Return the (X, Y) coordinate for the center point of the cell that contains the specified text.  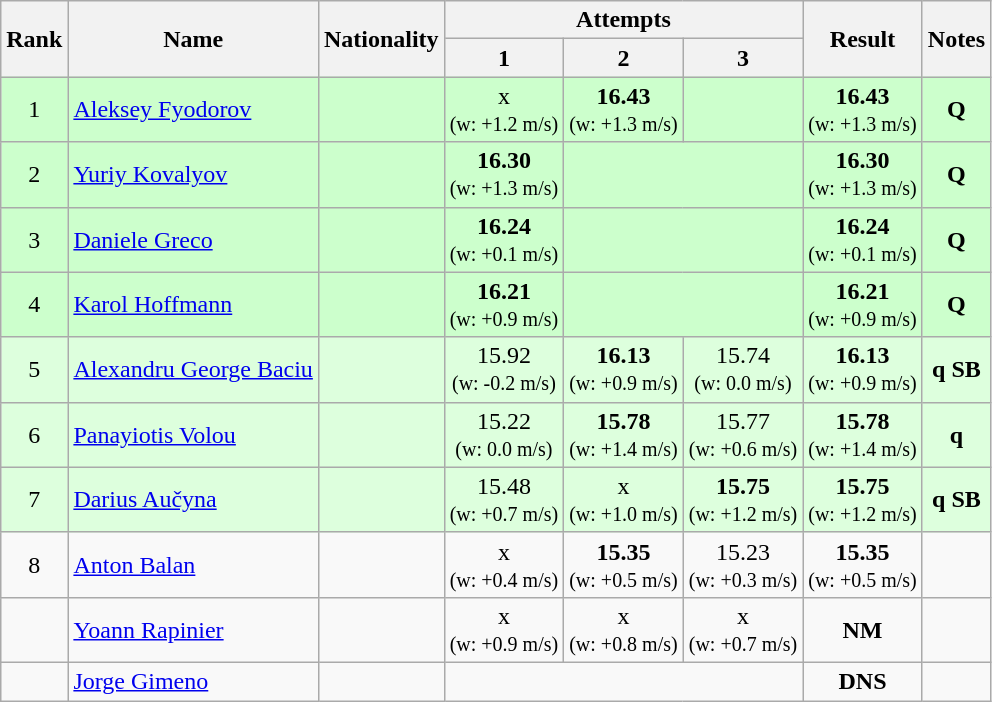
Result (863, 39)
15.23 (w: +0.3 m/s) (743, 564)
Yoann Rapinier (194, 630)
Nationality (381, 39)
Karol Hoffmann (194, 304)
Daniele Greco (194, 240)
x (w: +1.0 m/s) (624, 500)
Alexandru George Baciu (194, 370)
q (956, 434)
Attempts (624, 20)
15.74 (w: 0.0 m/s) (743, 370)
x (w: +1.2 m/s) (504, 110)
15.48 (w: +0.7 m/s) (504, 500)
Name (194, 39)
x (w: +0.9 m/s) (504, 630)
x (w: +0.4 m/s) (504, 564)
5 (34, 370)
x (w: +0.8 m/s) (624, 630)
6 (34, 434)
DNS (863, 681)
Jorge Gimeno (194, 681)
x (w: +0.7 m/s) (743, 630)
NM (863, 630)
15.92 (w: -0.2 m/s) (504, 370)
Yuriy Kovalyov (194, 174)
Anton Balan (194, 564)
4 (34, 304)
15.22 (w: 0.0 m/s) (504, 434)
Darius Aučyna (194, 500)
7 (34, 500)
8 (34, 564)
Rank (34, 39)
Notes (956, 39)
Aleksey Fyodorov (194, 110)
Panayiotis Volou (194, 434)
15.77 (w: +0.6 m/s) (743, 434)
